Identify which cell holds the provided text, then report its [x, y] central coordinate. 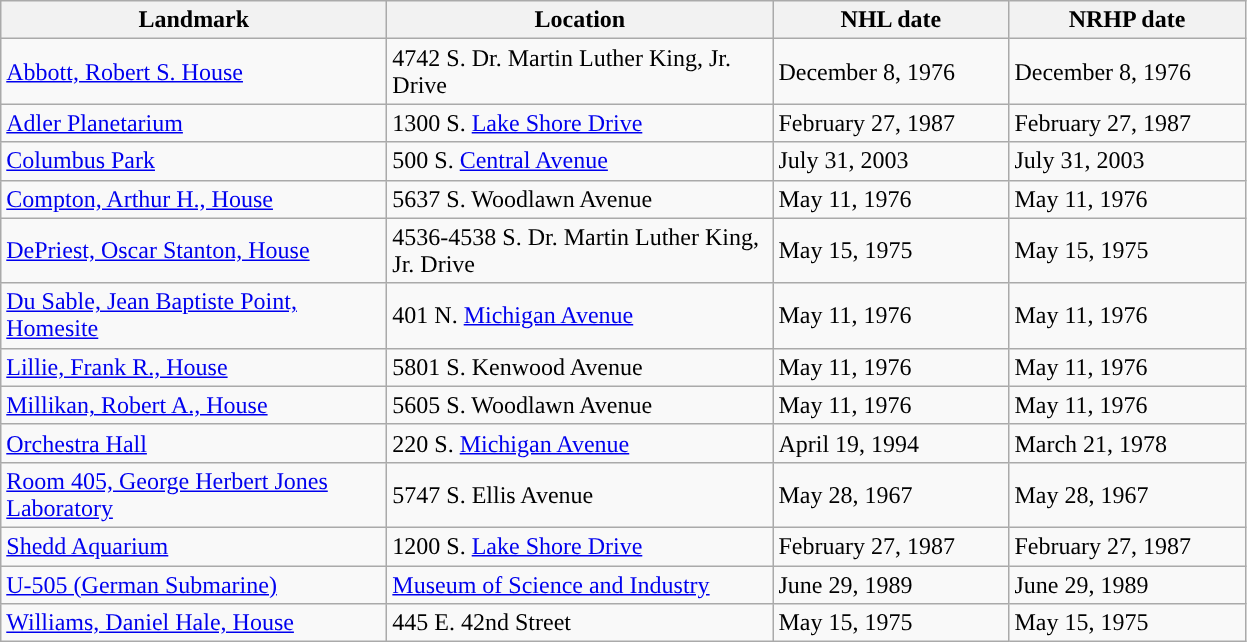
4742 S. Dr. Martin Luther King, Jr. Drive [580, 72]
220 S. Michigan Avenue [580, 443]
Museum of Science and Industry [580, 585]
5801 S. Kenwood Avenue [580, 367]
NHL date [891, 20]
Orchestra Hall [194, 443]
1300 S. Lake Shore Drive [580, 123]
5637 S. Woodlawn Avenue [580, 199]
Compton, Arthur H., House [194, 199]
Shedd Aquarium [194, 546]
445 E. 42nd Street [580, 623]
Landmark [194, 20]
401 N. Michigan Avenue [580, 316]
March 21, 1978 [1127, 443]
5747 S. Ellis Avenue [580, 494]
DePriest, Oscar Stanton, House [194, 250]
Adler Planetarium [194, 123]
1200 S. Lake Shore Drive [580, 546]
U-505 (German Submarine) [194, 585]
Williams, Daniel Hale, House [194, 623]
NRHP date [1127, 20]
Millikan, Robert A., House [194, 405]
Columbus Park [194, 161]
Location [580, 20]
Du Sable, Jean Baptiste Point, Homesite [194, 316]
4536-4538 S. Dr. Martin Luther King, Jr. Drive [580, 250]
Room 405, George Herbert Jones Laboratory [194, 494]
Lillie, Frank R., House [194, 367]
5605 S. Woodlawn Avenue [580, 405]
Abbott, Robert S. House [194, 72]
April 19, 1994 [891, 443]
500 S. Central Avenue [580, 161]
